Determine the (X, Y) coordinate at the center of the cell enclosing the given text.  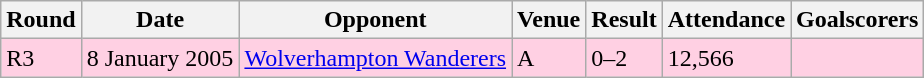
0–2 (624, 58)
12,566 (726, 58)
Opponent (376, 20)
Venue (549, 20)
Round (41, 20)
A (549, 58)
Wolverhampton Wanderers (376, 58)
Date (160, 20)
Result (624, 20)
Attendance (726, 20)
8 January 2005 (160, 58)
R3 (41, 58)
Goalscorers (858, 20)
